From the cell containing the given text, extract its center point as (X, Y) coordinate. 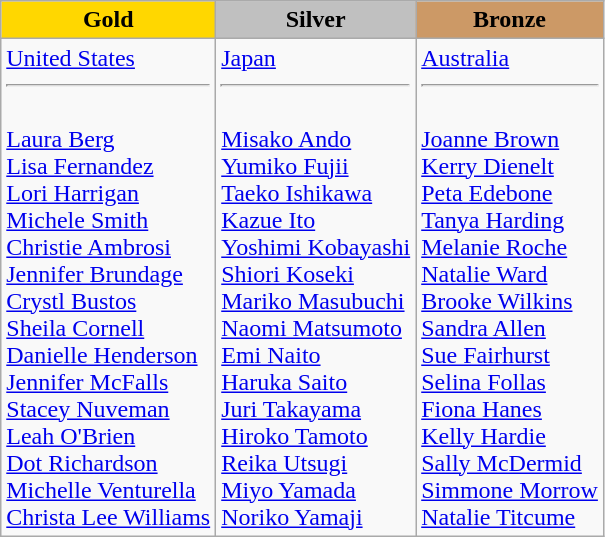
Gold (108, 20)
Bronze (510, 20)
Silver (316, 20)
